Extract the (X, Y) coordinate from the center of the cell holding the provided text.  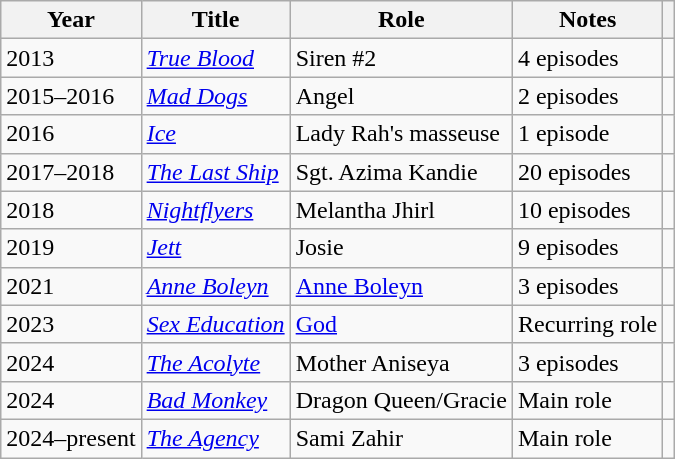
The Agency (216, 438)
2017–2018 (71, 172)
2024–present (71, 438)
Sgt. Azima Kandie (401, 172)
2 episodes (587, 96)
Title (216, 20)
True Blood (216, 58)
2019 (71, 248)
Dragon Queen/Gracie (401, 400)
Year (71, 20)
The Last Ship (216, 172)
2023 (71, 324)
2016 (71, 134)
Melantha Jhirl (401, 210)
1 episode (587, 134)
Mad Dogs (216, 96)
Nightflyers (216, 210)
2013 (71, 58)
Bad Monkey (216, 400)
Mother Aniseya (401, 362)
Ice (216, 134)
The Acolyte (216, 362)
Sami Zahir (401, 438)
4 episodes (587, 58)
Lady Rah's masseuse (401, 134)
Josie (401, 248)
2021 (71, 286)
2015–2016 (71, 96)
2018 (71, 210)
Angel (401, 96)
9 episodes (587, 248)
Role (401, 20)
God (401, 324)
20 episodes (587, 172)
Jett (216, 248)
Siren #2 (401, 58)
Recurring role (587, 324)
Notes (587, 20)
Sex Education (216, 324)
10 episodes (587, 210)
